Search for the cell housing the specified text and yield its [x, y] center coordinate. 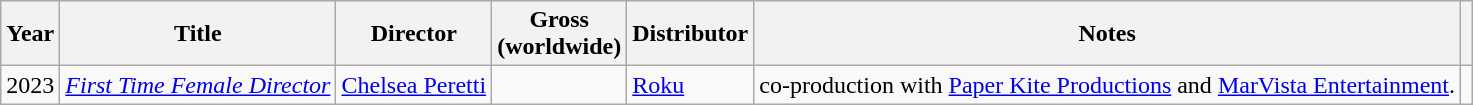
co-production with Paper Kite Productions and MarVista Entertainment. [1108, 85]
2023 [30, 85]
Roku [690, 85]
Year [30, 34]
Distributor [690, 34]
Director [414, 34]
Title [198, 34]
First Time Female Director [198, 85]
Gross(worldwide) [560, 34]
Chelsea Peretti [414, 85]
Notes [1108, 34]
